Identify which cell holds the provided text, then report its [X, Y] central coordinate. 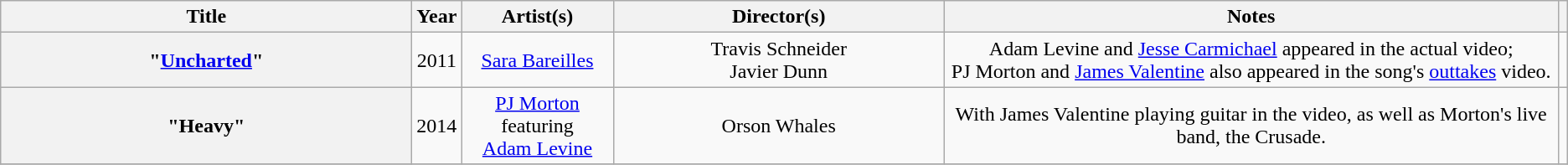
"Heavy" [206, 126]
Title [206, 17]
Director(s) [779, 17]
Orson Whales [779, 126]
Travis SchneiderJavier Dunn [779, 60]
Year [437, 17]
2014 [437, 126]
"Uncharted" [206, 60]
2011 [437, 60]
With James Valentine playing guitar in the video, as well as Morton's live band, the Crusade. [1251, 126]
PJ Morton featuring Adam Levine [538, 126]
Adam Levine and Jesse Carmichael appeared in the actual video; PJ Morton and James Valentine also appeared in the song's outtakes video. [1251, 60]
Notes [1251, 17]
Artist(s) [538, 17]
Sara Bareilles [538, 60]
